From the cell containing the given text, extract its center point as [X, Y] coordinate. 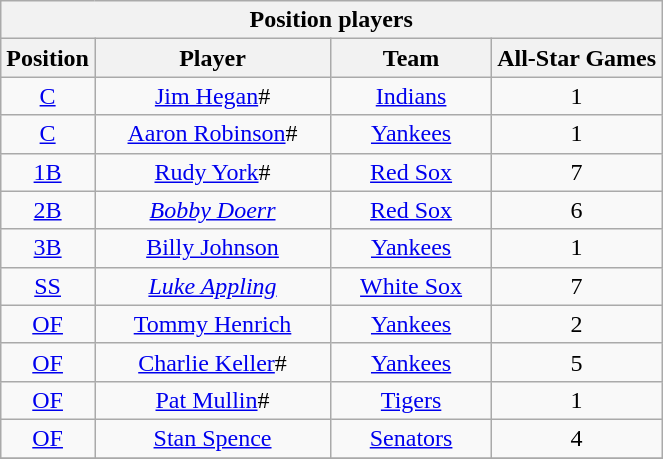
Aaron Robinson# [212, 134]
1B [48, 172]
Player [212, 58]
Luke Appling [212, 286]
Senators [412, 438]
Stan Spence [212, 438]
2B [48, 210]
Tigers [412, 400]
Charlie Keller# [212, 362]
White Sox [412, 286]
Position [48, 58]
Pat Mullin# [212, 400]
Rudy York# [212, 172]
Jim Hegan# [212, 96]
Bobby Doerr [212, 210]
Tommy Henrich [212, 324]
4 [577, 438]
Position players [332, 20]
3B [48, 248]
5 [577, 362]
Team [412, 58]
Indians [412, 96]
2 [577, 324]
6 [577, 210]
Billy Johnson [212, 248]
SS [48, 286]
All-Star Games [577, 58]
